Pinpoint the cell where the given text exists, returning its (x, y) midpoint coordinate. 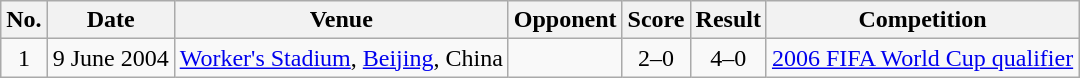
Opponent (565, 20)
4–0 (728, 58)
9 June 2004 (110, 58)
Score (656, 20)
Worker's Stadium, Beijing, China (341, 58)
Competition (922, 20)
2006 FIFA World Cup qualifier (922, 58)
Venue (341, 20)
2–0 (656, 58)
Date (110, 20)
No. (24, 20)
Result (728, 20)
1 (24, 58)
